Locate the cell with the specified text and output its [X, Y] center coordinate. 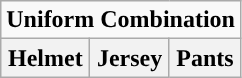
Jersey [130, 58]
Helmet [46, 58]
Uniform Combination [121, 20]
Pants [204, 58]
